Locate the cell with the specified text and output its [x, y] center coordinate. 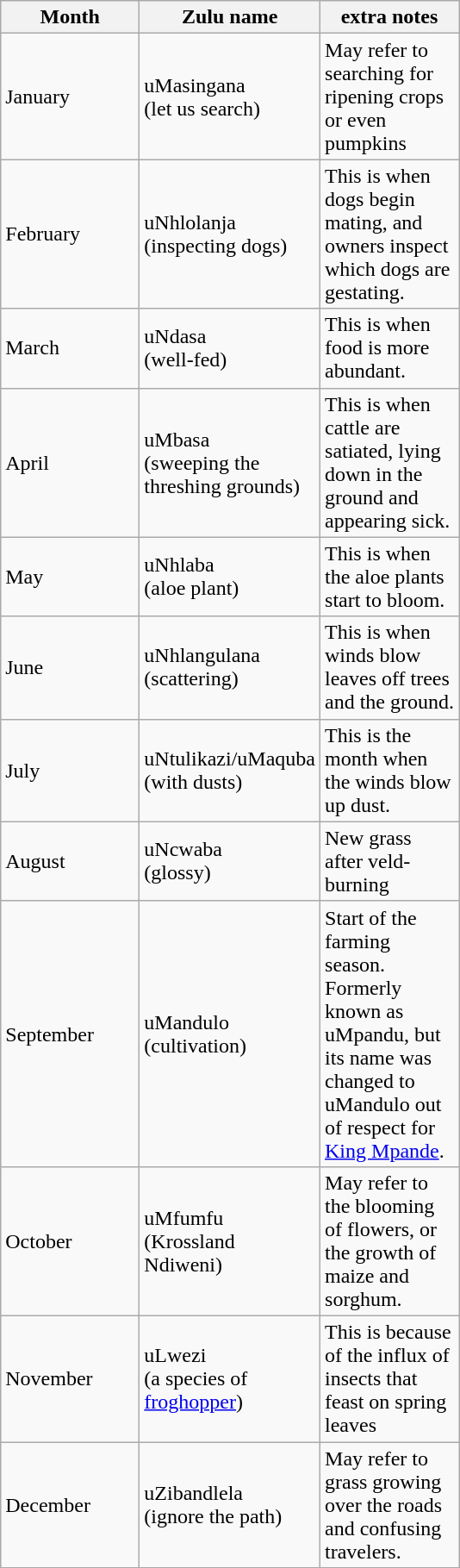
This is when the aloe plants start to bloom. [389, 577]
October [71, 1241]
uNcwaba (glossy) [230, 861]
June [71, 667]
uMandulo (cultivation) [230, 1034]
August [71, 861]
uNhlangulana (scattering) [230, 667]
uMfumfu (Krossland Ndiweni) [230, 1241]
Start of the farming season. Formerly known as uMpandu, but its name was changed to uMandulo out of respect for King Mpande. [389, 1034]
uLwezi (a species of froghopper) [230, 1378]
April [71, 462]
July [71, 771]
January [71, 97]
November [71, 1378]
May refer to grass growing over the roads and confusing travelers. [389, 1504]
This is when dogs begin mating, and owners inspect which dogs are gestating. [389, 234]
September [71, 1034]
March [71, 348]
New grass after veld-burning [389, 861]
uNdasa (well-fed) [230, 348]
uZibandlela (ignore the path) [230, 1504]
December [71, 1504]
May refer to searching for ripening crops or even pumpkins [389, 97]
Month [71, 17]
uNhlaba (aloe plant) [230, 577]
This is when cattle are satiated, lying down in the ground and appearing sick. [389, 462]
Zulu name [230, 17]
uMasingana (let us search) [230, 97]
uMbasa (sweeping the threshing grounds) [230, 462]
uNhlolanja (inspecting dogs) [230, 234]
This is when food is more abundant. [389, 348]
This is the month when the winds blow up dust. [389, 771]
This is because of the influx of insects that feast on spring leaves [389, 1378]
This is when winds blow leaves off trees and the ground. [389, 667]
February [71, 234]
extra notes [389, 17]
uNtulikazi/uMaquba (with dusts) [230, 771]
May [71, 577]
May refer to the blooming of flowers, or the growth of maize and sorghum. [389, 1241]
